Capture the cell that displays the provided text and extract its [x, y] central coordinate. 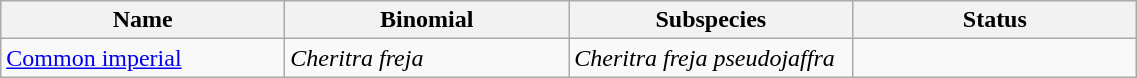
Cheritra freja pseudojaffra [711, 58]
Common imperial [143, 58]
Binomial [427, 20]
Status [995, 20]
Cheritra freja [427, 58]
Subspecies [711, 20]
Name [143, 20]
